Output the (x, y) coordinate of the center of the cell containing the given text.  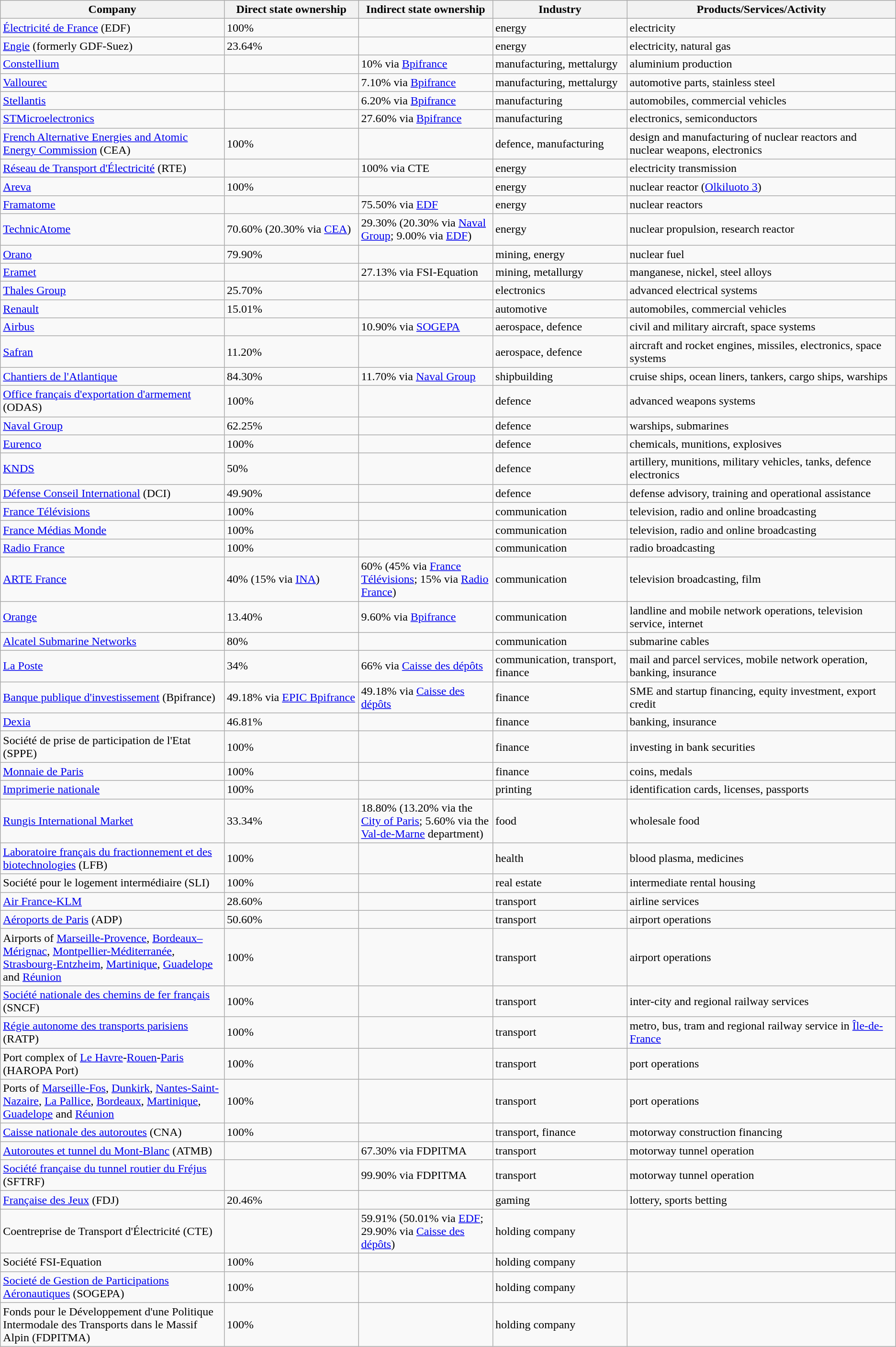
civil and military aircraft, space systems (761, 327)
49.90% (291, 493)
Industry (560, 10)
11.20% (291, 351)
mining, energy (560, 254)
Ports of Marseille-Fos, Dunkirk, Nantes-Saint-Nazaire, La Pallice, Bordeaux, Martinique, Guadelope and Réunion (112, 1101)
aircraft and rocket engines, missiles, electronics, space systems (761, 351)
13.40% (291, 617)
wholesale food (761, 821)
Eurenco (112, 444)
Direct state ownership (291, 10)
design and manufacturing of nuclear reactors and nuclear weapons, electronics (761, 144)
Imprimerie nationale (112, 790)
TechnicAtome (112, 229)
66% via Caisse des dépôts (426, 667)
Chantiers de l'Atlantique (112, 376)
29.30% (20.30% via Naval Group; 9.00% via EDF) (426, 229)
Orano (112, 254)
Framatome (112, 204)
25.70% (291, 291)
Société nationale des chemins de fer français (SNCF) (112, 1001)
Réseau de Transport d'Électricité (RTE) (112, 168)
nuclear reactor (Olkiluoto 3) (761, 186)
gaming (560, 1200)
automotive parts, stainless steel (761, 82)
nuclear propulsion, research reactor (761, 229)
health (560, 858)
submarine cables (761, 642)
electricity transmission (761, 168)
Port complex of Le Havre-Rouen-Paris (HAROPA Port) (112, 1063)
62.25% (291, 426)
Eramet (112, 272)
Électricité de France (EDF) (112, 28)
Dexia (112, 722)
Office français d'exportation d'armement (ODAS) (112, 401)
9.60% via Bpifrance (426, 617)
67.30% via FDPITMA (426, 1151)
49.18% via EPIC Bpifrance (291, 697)
mail and parcel services, mobile network operation, banking, insurance (761, 667)
75.50% via EDF (426, 204)
7.10% via Bpifrance (426, 82)
nuclear reactors (761, 204)
18.80% (13.20% via the City of Paris; 5.60% via the Val-de-Marne department) (426, 821)
ARTE France (112, 579)
motorway construction financing (761, 1132)
cruise ships, ocean liners, tankers, cargo ships, warships (761, 376)
automotive (560, 309)
10.90% via SOGEPA (426, 327)
landline and mobile network operations, television service, internet (761, 617)
Française des Jeux (FDJ) (112, 1200)
identification cards, licenses, passports (761, 790)
Banque publique d'investissement (Bpifrance) (112, 697)
Laboratoire français du fractionnement et des biotechnologies (LFB) (112, 858)
investing in bank securities (761, 747)
Engie (formerly GDF-Suez) (112, 46)
Radio France (112, 548)
French Alternative Energies and Atomic Energy Commission (CEA) (112, 144)
chemicals, munitions, explosives (761, 444)
84.30% (291, 376)
Société FSI-Equation (112, 1262)
27.13% via FSI-Equation (426, 272)
transport, finance (560, 1132)
6.20% via Bpifrance (426, 101)
electricity (761, 28)
radio broadcasting (761, 548)
33.34% (291, 821)
advanced weapons systems (761, 401)
blood plasma, medicines (761, 858)
mining, metallurgy (560, 272)
70.60% (20.30% via CEA) (291, 229)
10% via Bpifrance (426, 64)
23.64% (291, 46)
Areva (112, 186)
aluminium production (761, 64)
television broadcasting, film (761, 579)
inter-city and regional railway services (761, 1001)
Aéroports de Paris (ADP) (112, 919)
Autoroutes et tunnel du Mont-Blanc (ATMB) (112, 1151)
airline services (761, 901)
artillery, munitions, military vehicles, tanks, defence electronics (761, 468)
nuclear fuel (761, 254)
France Médias Monde (112, 530)
Régie autonome des transports parisiens (RATP) (112, 1032)
Rungis International Market (112, 821)
electronics (560, 291)
28.60% (291, 901)
Stellantis (112, 101)
communication, transport, finance (560, 667)
27.60% via Bpifrance (426, 119)
intermediate rental housing (761, 883)
49.18% via Caisse des dépôts (426, 697)
Indirect state ownership (426, 10)
coins, medals (761, 771)
advanced electrical systems (761, 291)
food (560, 821)
warships, submarines (761, 426)
La Poste (112, 667)
100% via CTE (426, 168)
Naval Group (112, 426)
40% (15% via INA) (291, 579)
Air France-KLM (112, 901)
France Télévisions (112, 511)
34% (291, 667)
Société française du tunnel routier du Fréjus (SFTRF) (112, 1175)
SME and startup financing, equity investment, export credit (761, 697)
Constellium (112, 64)
lottery, sports betting (761, 1200)
Société pour le logement intermédiaire (SLI) (112, 883)
59.91% (50.01% via EDF; 29.90% via Caisse des dépôts) (426, 1231)
KNDS (112, 468)
Orange (112, 617)
electricity, natural gas (761, 46)
defense advisory, training and operational assistance (761, 493)
defence, manufacturing (560, 144)
Airbus (112, 327)
Renault (112, 309)
Alcatel Submarine Networks (112, 642)
metro, bus, tram and regional railway service in Île-de-France (761, 1032)
Fonds pour le Développement d'une Politique Intermodale des Transports dans le Massif Alpin (FDPITMA) (112, 1324)
20.46% (291, 1200)
80% (291, 642)
Coentreprise de Transport d'Électricité (CTE) (112, 1231)
Caisse nationale des autoroutes (CNA) (112, 1132)
50% (291, 468)
manganese, nickel, steel alloys (761, 272)
Societé de Gestion de Participations Aéronautiques (SOGEPA) (112, 1287)
banking, insurance (761, 722)
50.60% (291, 919)
Thales Group (112, 291)
60% (45% via France Télévisions; 15% via Radio France) (426, 579)
15.01% (291, 309)
shipbuilding (560, 376)
real estate (560, 883)
Products/Services/Activity (761, 10)
Vallourec (112, 82)
Airports of Marseille-Provence, Bordeaux–Mérignac, Montpellier-Méditerranée, Strasbourg-Entzheim, Martinique, Guadelope and Réunion (112, 957)
46.81% (291, 722)
Société de prise de participation de l'Etat (SPPE) (112, 747)
STMicroelectronics (112, 119)
Company (112, 10)
99.90% via FDPITMA (426, 1175)
Safran (112, 351)
printing (560, 790)
11.70% via Naval Group (426, 376)
Monnaie de Paris (112, 771)
79.90% (291, 254)
electronics, semiconductors (761, 119)
Défense Conseil International (DCI) (112, 493)
